Detect which cell encompasses the target text, then output its (x, y) center coordinate. 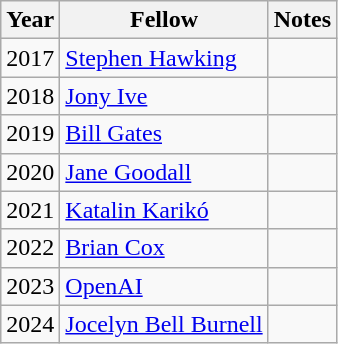
Bill Gates (164, 134)
2020 (30, 172)
Jocelyn Bell Burnell (164, 324)
Katalin Karikó (164, 210)
Stephen Hawking (164, 58)
2021 (30, 210)
2023 (30, 286)
2017 (30, 58)
2024 (30, 324)
Fellow (164, 20)
Jony Ive (164, 96)
OpenAI (164, 286)
Notes (302, 20)
2018 (30, 96)
2019 (30, 134)
2022 (30, 248)
Year (30, 20)
Jane Goodall (164, 172)
Brian Cox (164, 248)
